Output the (x, y) coordinate of the center of the cell containing the given text.  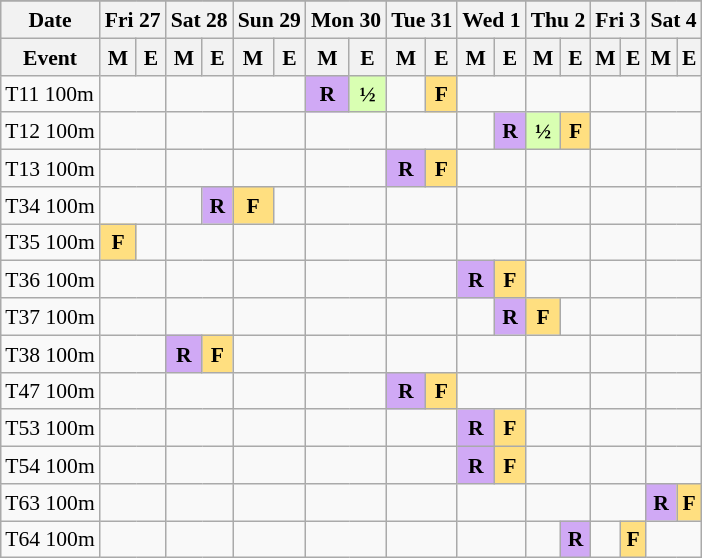
T63 100m (50, 502)
T53 100m (50, 428)
T37 100m (50, 316)
T12 100m (50, 130)
T64 100m (50, 538)
Fri 27 (133, 20)
T11 100m (50, 94)
Sat 4 (673, 20)
Event (50, 56)
Tue 31 (422, 20)
Thu 2 (558, 20)
Sat 28 (200, 20)
Fri 3 (618, 20)
Date (50, 20)
T35 100m (50, 242)
T47 100m (50, 390)
Mon 30 (346, 20)
T34 100m (50, 204)
T38 100m (50, 354)
T54 100m (50, 464)
T36 100m (50, 280)
Wed 1 (491, 20)
T13 100m (50, 168)
Sun 29 (270, 20)
